Search for the cell housing the specified text and yield its [X, Y] center coordinate. 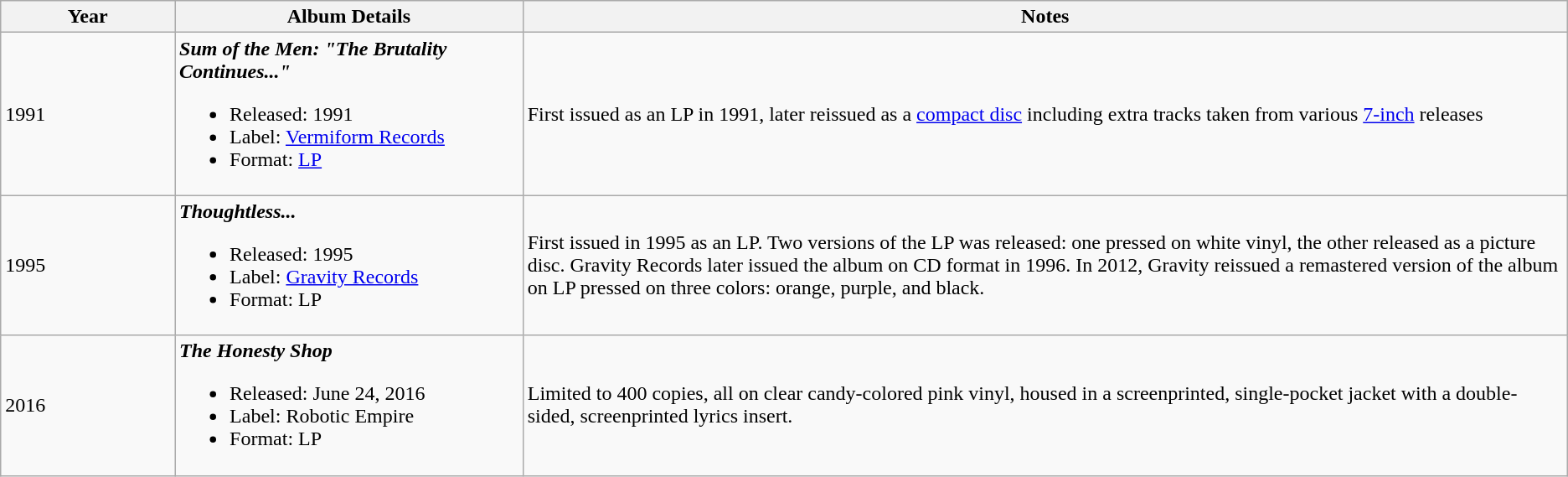
1991 [88, 114]
Year [88, 17]
Album Details [349, 17]
2016 [88, 406]
Thoughtless...Released: 1995Label: Gravity RecordsFormat: LP [349, 265]
Sum of the Men: "The Brutality Continues..."Released: 1991Label: Vermiform RecordsFormat: LP [349, 114]
Notes [1045, 17]
The Honesty ShopReleased: June 24, 2016Label: Robotic EmpireFormat: LP [349, 406]
1995 [88, 265]
First issued as an LP in 1991, later reissued as a compact disc including extra tracks taken from various 7-inch releases [1045, 114]
